Pinpoint the cell where the given text exists, returning its [x, y] midpoint coordinate. 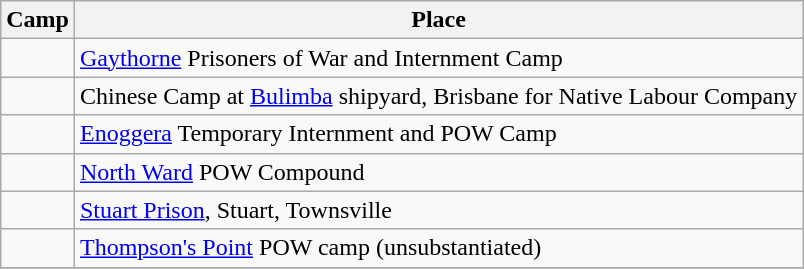
Place [438, 20]
Stuart Prison, Stuart, Townsville [438, 210]
North Ward POW Compound [438, 172]
Thompson's Point POW camp (unsubstantiated) [438, 248]
Chinese Camp at Bulimba shipyard, Brisbane for Native Labour Company [438, 96]
Camp [38, 20]
Enoggera Temporary Internment and POW Camp [438, 134]
Gaythorne Prisoners of War and Internment Camp [438, 58]
